Determine the (X, Y) coordinate at the center of the cell enclosing the given text.  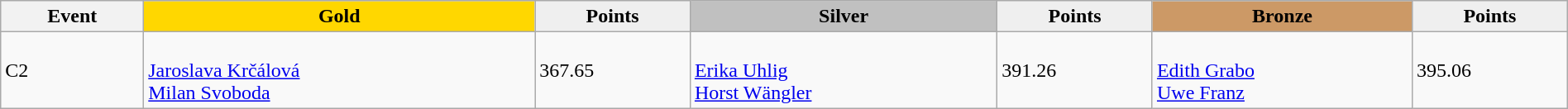
Edith GraboUwe Franz (1282, 70)
C2 (73, 70)
Bronze (1282, 17)
391.26 (1075, 70)
395.06 (1490, 70)
Erika UhligHorst Wängler (844, 70)
Jaroslava KrčálováMilan Svoboda (339, 70)
Silver (844, 17)
Event (73, 17)
367.65 (613, 70)
Gold (339, 17)
